Return [x, y] of the center of cell containing provided text 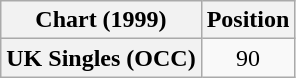
Position [248, 20]
UK Singles (OCC) [101, 58]
Chart (1999) [101, 20]
90 [248, 58]
